Return the (X, Y) coordinate for the center point of the cell that contains the specified text.  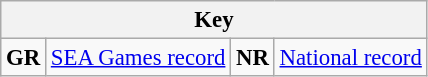
NR (253, 58)
SEA Games record (138, 58)
Key (214, 20)
GR (24, 58)
National record (350, 58)
